Scan for the cell matching the given text and deliver its [X, Y] coordinate at center. 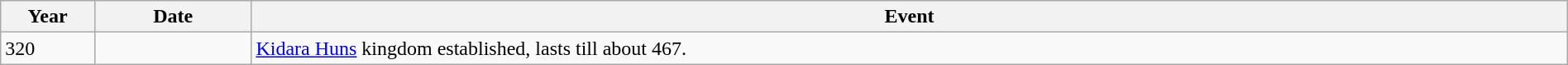
Year [48, 17]
Event [910, 17]
Date [172, 17]
320 [48, 48]
Kidara Huns kingdom established, lasts till about 467. [910, 48]
